Output the (x, y) coordinate of the center of the cell containing the given text.  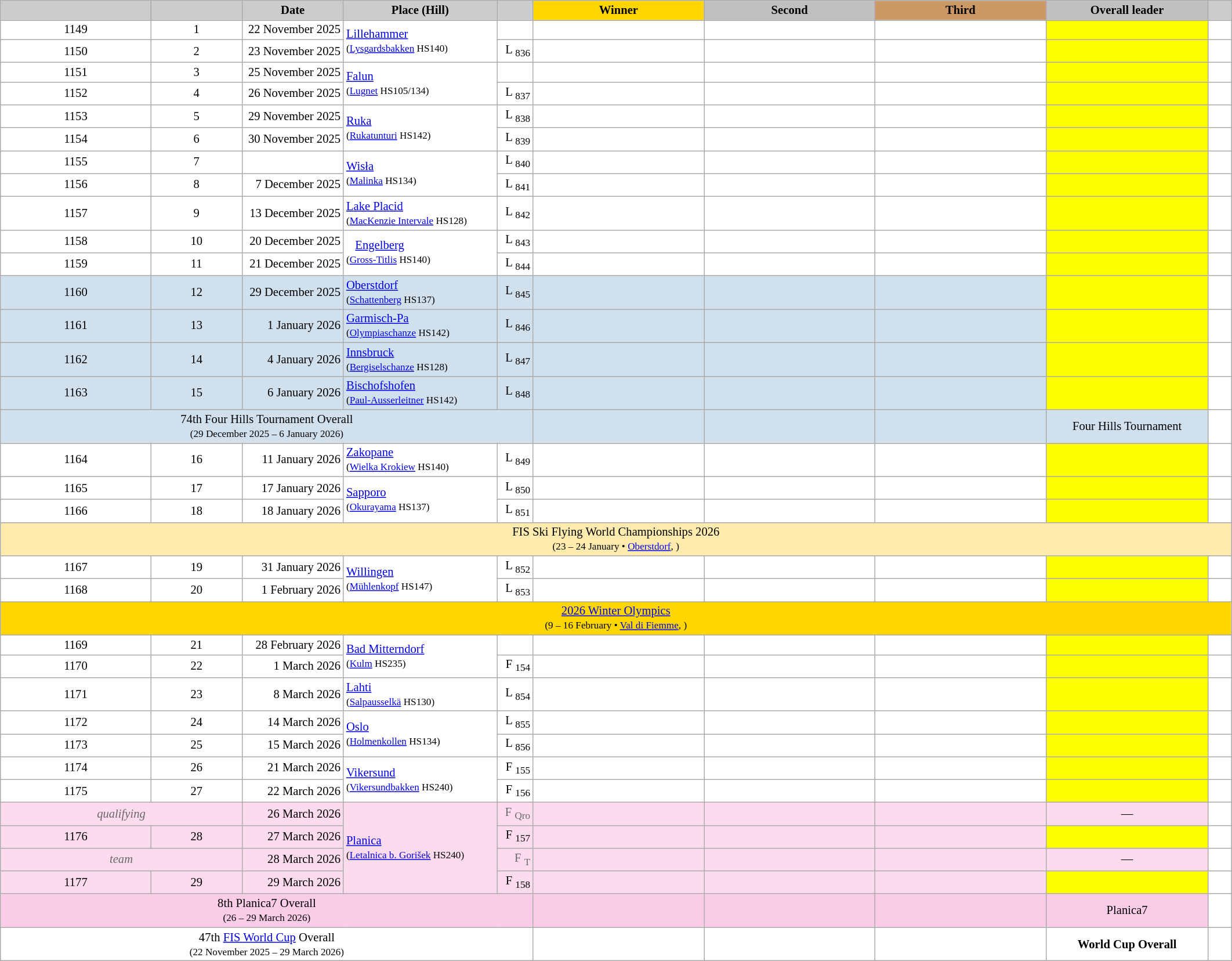
31 January 2026 (292, 568)
L 843 (515, 241)
27 March 2026 (292, 837)
L 842 (515, 213)
1 March 2026 (292, 666)
1173 (76, 745)
15 (196, 393)
Lake Placid(MacKenzie Intervale HS128) (420, 213)
3 (196, 72)
17 (196, 487)
1159 (76, 263)
1172 (76, 722)
25 (196, 745)
21 March 2026 (292, 768)
1 February 2026 (292, 590)
1166 (76, 511)
L 850 (515, 487)
Planica(Letalnica b. Gorišek HS240) (420, 848)
11 January 2026 (292, 460)
1162 (76, 359)
Second (790, 10)
L 837 (515, 93)
F 157 (515, 837)
1153 (76, 116)
2026 Winter Olympics(9 – 16 February • Val di Fiemme, ) (616, 618)
17 January 2026 (292, 487)
1150 (76, 51)
29 December 2025 (292, 292)
Oslo(Holmenkollen HS134) (420, 734)
5 (196, 116)
F 155 (515, 768)
F T (515, 859)
L 848 (515, 393)
1175 (76, 790)
30 November 2025 (292, 139)
L 836 (515, 51)
Engelberg(Gross-Titlis HS140) (420, 253)
28 March 2026 (292, 859)
Innsbruck(Bergiselschanze HS128) (420, 359)
Zakopane(Wielka Krokiew HS140) (420, 460)
1176 (76, 837)
6 January 2026 (292, 393)
27 (196, 790)
Winner (618, 10)
L 854 (515, 694)
29 (196, 882)
L 856 (515, 745)
8th Planica7 Overall(26 – 29 March 2026) (267, 911)
13 (196, 326)
28 (196, 837)
Lillehammer(Lysgardsbakken HS140) (420, 41)
11 (196, 263)
18 January 2026 (292, 511)
L 851 (515, 511)
Garmisch-Pa(Olympiaschanze HS142) (420, 326)
1163 (76, 393)
F 156 (515, 790)
1151 (76, 72)
21 December 2025 (292, 263)
19 (196, 568)
15 March 2026 (292, 745)
24 (196, 722)
L 845 (515, 292)
23 November 2025 (292, 51)
1169 (76, 645)
4 (196, 93)
Bad Mitterndorf(Kulm HS235) (420, 656)
L 841 (515, 185)
Lahti(Salpausselkä HS130) (420, 694)
25 November 2025 (292, 72)
74th Four Hills Tournament Overall(29 December 2025 – 6 January 2026) (267, 427)
12 (196, 292)
7 (196, 161)
29 March 2026 (292, 882)
1 January 2026 (292, 326)
10 (196, 241)
1167 (76, 568)
L 855 (515, 722)
Four Hills Tournament (1127, 427)
1158 (76, 241)
13 December 2025 (292, 213)
1170 (76, 666)
22 November 2025 (292, 30)
FIS Ski Flying World Championships 2026(23 – 24 January • Oberstdorf, ) (616, 539)
1171 (76, 694)
21 (196, 645)
1177 (76, 882)
20 December 2025 (292, 241)
F 154 (515, 666)
29 November 2025 (292, 116)
L 839 (515, 139)
4 January 2026 (292, 359)
Place (Hill) (420, 10)
L 838 (515, 116)
9 (196, 213)
26 (196, 768)
1 (196, 30)
Third (961, 10)
Vikersund(Vikersundbakken HS240) (420, 780)
1165 (76, 487)
F Qro (515, 814)
1154 (76, 139)
L 849 (515, 460)
L 846 (515, 326)
L 840 (515, 161)
Ruka(Rukatunturi HS142) (420, 128)
1149 (76, 30)
Sapporo(Okurayama HS137) (420, 499)
23 (196, 694)
7 December 2025 (292, 185)
Falun(Lugnet HS105/134) (420, 84)
L 853 (515, 590)
22 (196, 666)
1160 (76, 292)
16 (196, 460)
Oberstdorf(Schattenberg HS137) (420, 292)
1164 (76, 460)
L 844 (515, 263)
1168 (76, 590)
28 February 2026 (292, 645)
1156 (76, 185)
22 March 2026 (292, 790)
Willingen(Mühlenkopf HS147) (420, 579)
14 March 2026 (292, 722)
14 (196, 359)
20 (196, 590)
F 158 (515, 882)
L 847 (515, 359)
Overall leader (1127, 10)
18 (196, 511)
1174 (76, 768)
qualifying (122, 814)
Date (292, 10)
2 (196, 51)
team (122, 859)
Planica7 (1127, 911)
6 (196, 139)
8 March 2026 (292, 694)
1152 (76, 93)
1157 (76, 213)
8 (196, 185)
Wisła(Malinka HS134) (420, 173)
1155 (76, 161)
L 852 (515, 568)
Bischofshofen(Paul-Ausserleitner HS142) (420, 393)
26 November 2025 (292, 93)
26 March 2026 (292, 814)
1161 (76, 326)
World Cup Overall (1127, 944)
47th FIS World Cup Overall(22 November 2025 – 29 March 2026) (267, 944)
